Provide the [x, y] coordinate of the cell's center where the given text is located.  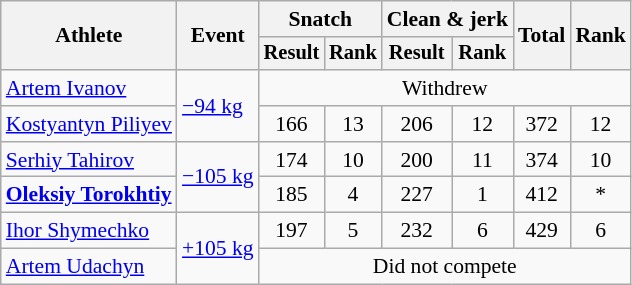
232 [417, 231]
174 [292, 160]
372 [542, 124]
* [600, 195]
Athlete [89, 36]
5 [353, 231]
Ihor Shymechko [89, 231]
Clean & jerk [448, 19]
Event [218, 36]
+105 kg [218, 248]
166 [292, 124]
Kostyantyn Piliyev [89, 124]
374 [542, 160]
Snatch [320, 19]
227 [417, 195]
200 [417, 160]
429 [542, 231]
4 [353, 195]
13 [353, 124]
11 [482, 160]
Artem Udachyn [89, 267]
Artem Ivanov [89, 88]
Withdrew [445, 88]
Oleksiy Torokhtiy [89, 195]
1 [482, 195]
206 [417, 124]
197 [292, 231]
Serhiy Tahirov [89, 160]
185 [292, 195]
−105 kg [218, 178]
412 [542, 195]
Total [542, 36]
−94 kg [218, 106]
Did not compete [445, 267]
